Scan for the cell matching the given text and deliver its [X, Y] coordinate at center. 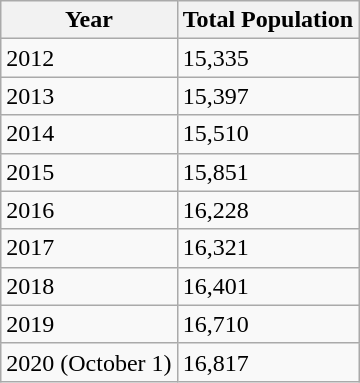
15,510 [268, 134]
16,817 [268, 362]
16,710 [268, 324]
Total Population [268, 20]
16,401 [268, 286]
2016 [89, 210]
Year [89, 20]
2013 [89, 96]
16,321 [268, 248]
2012 [89, 58]
2015 [89, 172]
16,228 [268, 210]
15,335 [268, 58]
2020 (October 1) [89, 362]
2019 [89, 324]
2018 [89, 286]
15,397 [268, 96]
15,851 [268, 172]
2017 [89, 248]
2014 [89, 134]
